Scan for the cell matching the given text and deliver its (X, Y) coordinate at center. 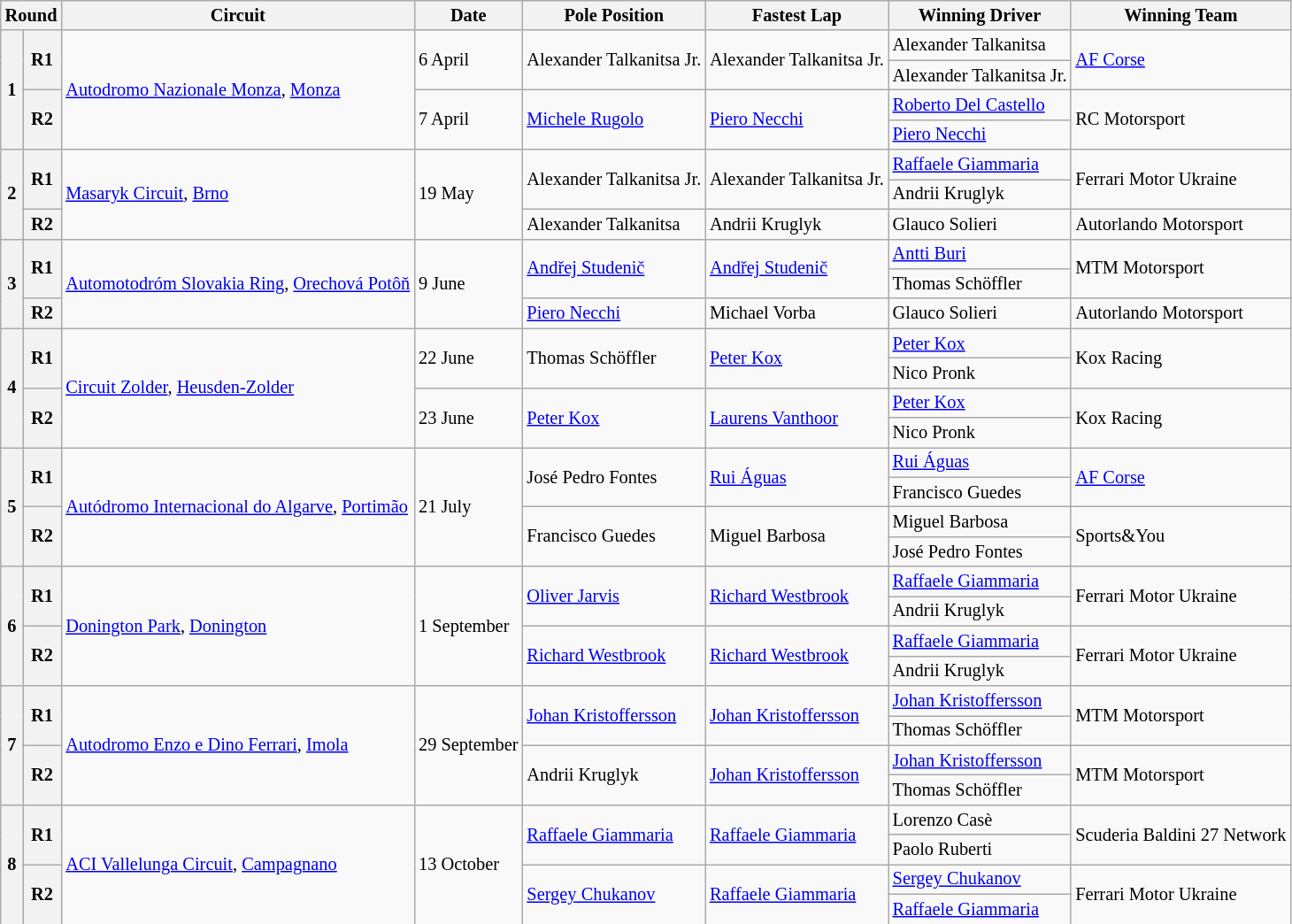
Autodromo Nazionale Monza, Monza (237, 90)
21 July (468, 506)
Donington Park, Donington (237, 627)
29 September (468, 745)
7 April (468, 119)
Oliver Jarvis (614, 597)
2 (12, 195)
7 (12, 745)
Winning Team (1180, 15)
8 (12, 864)
3 (12, 283)
ACI Vallelunga Circuit, Campagnano (237, 864)
Laurens Vanthoor (796, 418)
Date (468, 15)
Lorenzo Casè (981, 820)
Round (32, 15)
Autodromo Enzo e Dino Ferrari, Imola (237, 745)
Sports&You (1180, 536)
Circuit Zolder, Heusden-Zolder (237, 388)
22 June (468, 358)
1 (12, 90)
Roberto Del Castello (981, 104)
Autódromo Internacional do Algarve, Portimão (237, 506)
5 (12, 506)
Automotodróm Slovakia Ring, Orechová Potôň (237, 283)
19 May (468, 195)
Paolo Ruberti (981, 850)
9 June (468, 283)
Circuit (237, 15)
Michael Vorba (796, 313)
13 October (468, 864)
Fastest Lap (796, 15)
RC Motorsport (1180, 119)
6 April (468, 60)
Scuderia Baldini 27 Network (1180, 834)
23 June (468, 418)
Winning Driver (981, 15)
4 (12, 388)
Michele Rugolo (614, 119)
Antti Buri (981, 254)
6 (12, 627)
Masaryk Circuit, Brno (237, 195)
Pole Position (614, 15)
1 September (468, 627)
